Return (x, y) of the center of cell containing provided text 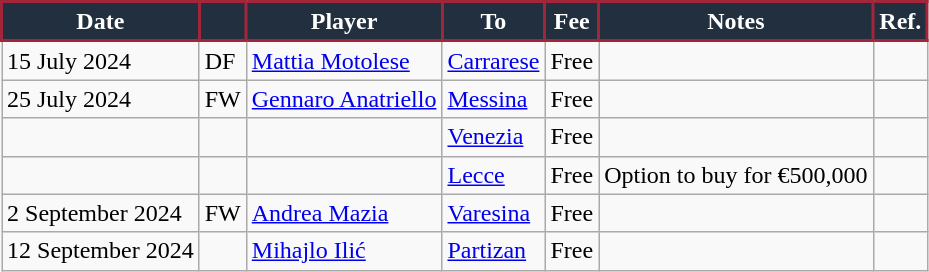
Player (344, 22)
Messina (494, 99)
Fee (572, 22)
Date (101, 22)
Ref. (900, 22)
Venezia (494, 137)
Lecce (494, 175)
Andrea Mazia (344, 213)
Mihajlo Ilić (344, 251)
Mattia Motolese (344, 60)
Varesina (494, 213)
Partizan (494, 251)
DF (222, 60)
25 July 2024 (101, 99)
Option to buy for €500,000 (736, 175)
12 September 2024 (101, 251)
2 September 2024 (101, 213)
Carrarese (494, 60)
Gennaro Anatriello (344, 99)
Notes (736, 22)
To (494, 22)
15 July 2024 (101, 60)
